Identify which cell holds the provided text, then report its (X, Y) central coordinate. 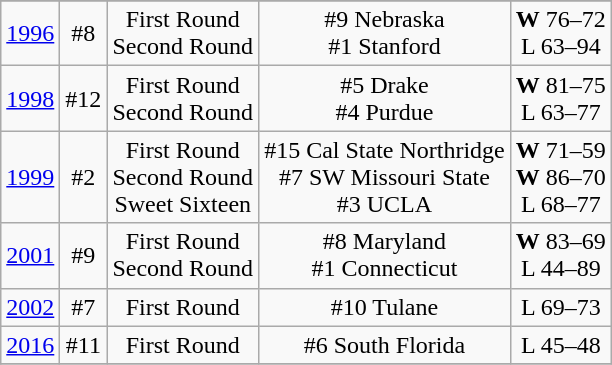
W 71–59W 86–70L 68–77 (560, 177)
#12 (84, 98)
L 45–48 (560, 345)
W 81–75L 63–77 (560, 98)
#8 Maryland#1 Connecticut (385, 256)
#10 Tulane (385, 307)
#9 (84, 256)
#5 Drake#4 Purdue (385, 98)
W 76–72L 63–94 (560, 34)
#2 (84, 177)
2016 (30, 345)
#11 (84, 345)
W 83–69L 44–89 (560, 256)
1999 (30, 177)
#8 (84, 34)
#7 (84, 307)
2001 (30, 256)
First RoundSecond RoundSweet Sixteen (183, 177)
#6 South Florida (385, 345)
2002 (30, 307)
1998 (30, 98)
#9 Nebraska#1 Stanford (385, 34)
#15 Cal State Northridge#7 SW Missouri State#3 UCLA (385, 177)
L 69–73 (560, 307)
1996 (30, 34)
